Search for the cell housing the specified text and yield its (x, y) center coordinate. 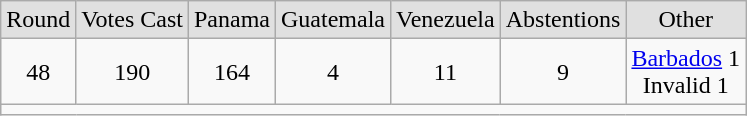
Guatemala (334, 20)
Panama (232, 20)
Barbados 1Invalid 1 (686, 72)
Votes Cast (132, 20)
48 (38, 72)
9 (563, 72)
190 (132, 72)
4 (334, 72)
Round (38, 20)
Abstentions (563, 20)
11 (446, 72)
Venezuela (446, 20)
164 (232, 72)
Other (686, 20)
